Identify which cell holds the provided text, then report its [x, y] central coordinate. 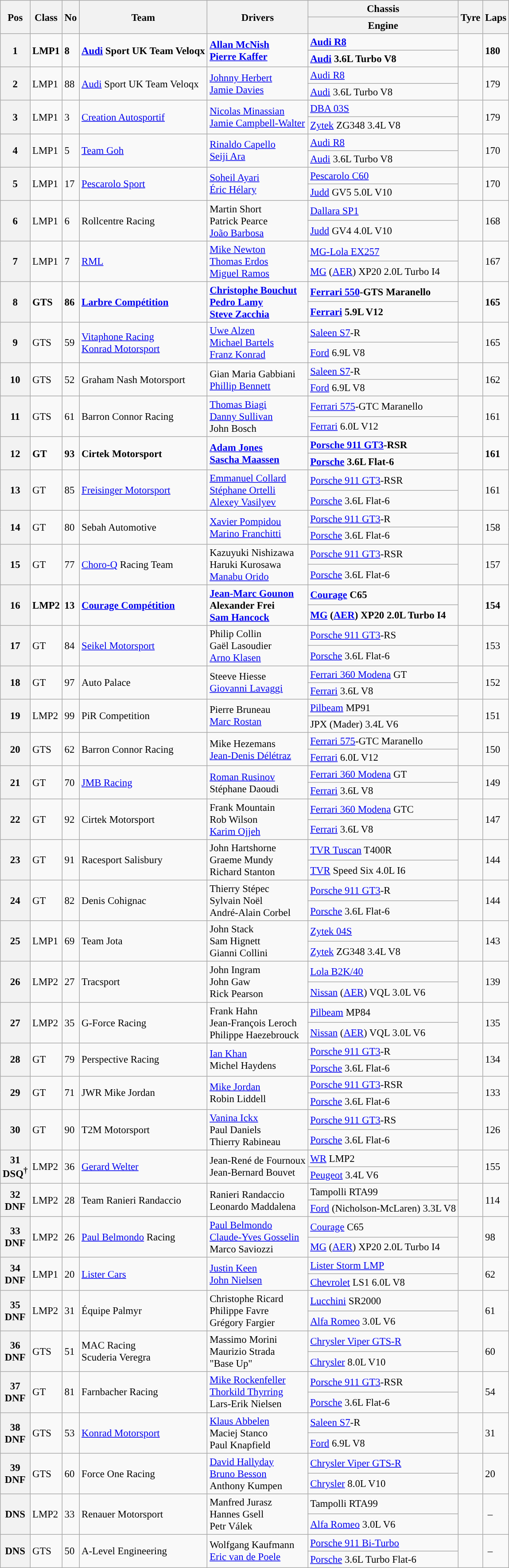
Engine [383, 26]
Massimo Morini Maurizio Strada "Base Up" [258, 1352]
38DNF [15, 1433]
82 [70, 901]
Farnbacher Racing [144, 1392]
Seikel Motorsport [144, 645]
A-Level Engineering [144, 1551]
93 [70, 453]
Courage Compétition [144, 605]
Chevrolet LS1 6.0L V8 [383, 1283]
99 [70, 716]
150 [496, 749]
59 [70, 343]
Dallara SP1 [383, 211]
16 [15, 605]
31DSQ† [15, 1167]
Jean-Marc Gounon Alexander Frei Sam Hancock [258, 605]
Martin Short Patrick Pearce João Barbosa [258, 221]
Drivers [258, 17]
32DNF [15, 1200]
G-Force Racing [144, 1023]
T2M Motorsport [144, 1130]
Team [144, 17]
11 [15, 417]
35DNF [15, 1311]
Rinaldo Capello Seiji Ara [258, 151]
JPX (Mader) 3.4L V6 [383, 724]
51 [70, 1352]
DBA 03S [383, 109]
Ian Khan Michel Haydens [258, 1060]
MG-Lola EX257 [383, 251]
77 [70, 564]
167 [496, 262]
Philip Collin Gaël Lasoudier Arno Klasen [258, 645]
69 [70, 942]
80 [70, 528]
Peugeot 3.4L V6 [383, 1175]
162 [496, 379]
Creation Autosportif [144, 117]
71 [70, 1092]
88 [70, 83]
Allan McNish Pierre Kaffer [258, 51]
134 [496, 1060]
TVR Speed Six 4.0L I6 [383, 870]
MAC Racing Scuderia Veregra [144, 1352]
Roman Rusinov Stéphane Daoudi [258, 783]
Class [46, 17]
Paul Belmondo Claude-Yves Gosselin Marco Saviozzi [258, 1237]
Wolfgang Kaufmann Eric van de Poele [258, 1551]
30 [15, 1130]
Larbre Compétition [144, 302]
14 [15, 528]
Team Goh [144, 151]
81 [70, 1392]
36DNF [15, 1352]
22 [15, 820]
158 [496, 528]
Perspective Racing [144, 1060]
John Stack Sam Hignett Gianni Collini [258, 942]
Uwe Alzen Michael Bartels Franz Konrad [258, 343]
Konrad Motorsport [144, 1433]
143 [496, 942]
35 [70, 1023]
JWR Mike Jordan [144, 1092]
Thomas Biagi Danny Sullivan John Bosch [258, 417]
53 [70, 1433]
147 [496, 820]
85 [70, 490]
Sebah Automotive [144, 528]
Pescarolo Sport [144, 184]
153 [496, 645]
4 [15, 151]
9 [15, 343]
Xavier Pompidou Marino Franchitti [258, 528]
Adam Jones Sascha Maassen [258, 453]
135 [496, 1023]
Ferrari 5.9L V12 [383, 312]
79 [70, 1060]
Team Ranieri Randaccio [144, 1200]
92 [70, 820]
36 [70, 1167]
Ford (Nicholson-McLaren) 3.3L V8 [383, 1208]
Pierre Bruneau Marc Rostan [258, 716]
Denis Cohignac [144, 901]
133 [496, 1092]
37DNF [15, 1392]
WR LMP2 [383, 1158]
Gerard Welter [144, 1167]
86 [70, 302]
97 [70, 683]
Lucchini SR2000 [383, 1301]
25 [15, 942]
39DNF [15, 1474]
Team Jota [144, 942]
91 [70, 860]
157 [496, 564]
John Hartshorne Graeme Mundy Richard Stanton [258, 860]
Graham Nash Motorsport [144, 379]
Chassis [383, 9]
19 [15, 716]
TVR Tuscan T400R [383, 850]
10 [15, 379]
90 [70, 1130]
Kazuyuki Nishizawa Haruki Kurosawa Manabu Orido [258, 564]
34DNF [15, 1274]
Porsche 3.6L Turbo Flat-6 [383, 1560]
Racesport Salisbury [144, 860]
Frank Mountain Rob Wilson Karim Ojjeh [258, 820]
Frank Hahn Jean-François Leroch Philippe Haezebrouck [258, 1023]
Renauer Motorsport [144, 1514]
155 [496, 1167]
Christophe Bouchut Pedro Lamy Steve Zacchia [258, 302]
21 [15, 783]
Nicolas Minassian Jamie Campbell-Walter [258, 117]
152 [496, 683]
Zytek 04S [383, 931]
Pilbeam MP91 [383, 708]
52 [70, 379]
Lola B2K/40 [383, 972]
Klaus Abbelen Maciej Stanco Paul Knapfield [258, 1433]
Manfred Jurasz Hannes Gsell Petr Válek [258, 1514]
84 [70, 645]
1 [15, 51]
33 [70, 1514]
Laps [496, 17]
Lister Cars [144, 1274]
Ferrari 550-GTS Maranello [383, 292]
24 [15, 901]
Rollcentre Racing [144, 221]
PiR Competition [144, 716]
2 [15, 83]
Porsche 911 Bi-Turbo [383, 1543]
Vitaphone Racing Konrad Motorsport [144, 343]
Pos [15, 17]
Ferrari 360 Modena GTC [383, 809]
15 [15, 564]
No [70, 17]
Mike Jordan Robin Liddell [258, 1092]
Force One Racing [144, 1474]
Lister Storm LMP [383, 1266]
98 [496, 1237]
Auto Palace [144, 683]
John Ingram John Gaw Rick Pearson [258, 982]
Pescarolo C60 [383, 176]
Judd GV5 5.0L V10 [383, 192]
Thierry Stépec Sylvain Noël André-Alain Corbel [258, 901]
Tyre [470, 17]
139 [496, 982]
Paul Belmondo Racing [144, 1237]
Christophe Ricard Philippe Favre Grégory Fargier [258, 1311]
18 [15, 683]
Mike Hezemans Jean-Denis Délétraz [258, 749]
154 [496, 605]
54 [496, 1392]
Mike Newton Thomas Erdos Miguel Ramos [258, 262]
Équipe Palmyr [144, 1311]
114 [496, 1200]
Emmanuel Collard Stéphane Ortelli Alexey Vasilyev [258, 490]
Judd GV4 4.0L V10 [383, 231]
12 [15, 453]
180 [496, 51]
RML [144, 262]
Freisinger Motorsport [144, 490]
151 [496, 716]
Tracsport [144, 982]
Johnny Herbert Jamie Davies [258, 83]
149 [496, 783]
Choro-Q Racing Team [144, 564]
Soheil Ayari Éric Hélary [258, 184]
50 [70, 1551]
Vanina Ickx Paul Daniels Thierry Rabineau [258, 1130]
33DNF [15, 1237]
JMB Racing [144, 783]
Steeve Hiesse Giovanni Lavaggi [258, 683]
Ranieri Randaccio Leonardo Maddalena [258, 1200]
Pilbeam MP84 [383, 1013]
29 [15, 1092]
Justin Keen John Nielsen [258, 1274]
126 [496, 1130]
Jean-René de Fournoux Jean-Bernard Bouvet [258, 1167]
168 [496, 221]
David Hallyday Bruno Besson Anthony Kumpen [258, 1474]
70 [70, 783]
23 [15, 860]
Mike Rockenfeller Thorkild Thyrring Lars-Erik Nielsen [258, 1392]
Gian Maria Gabbiani Phillip Bennett [258, 379]
